Determine the (x, y) coordinate at the center of the cell enclosing the given text.  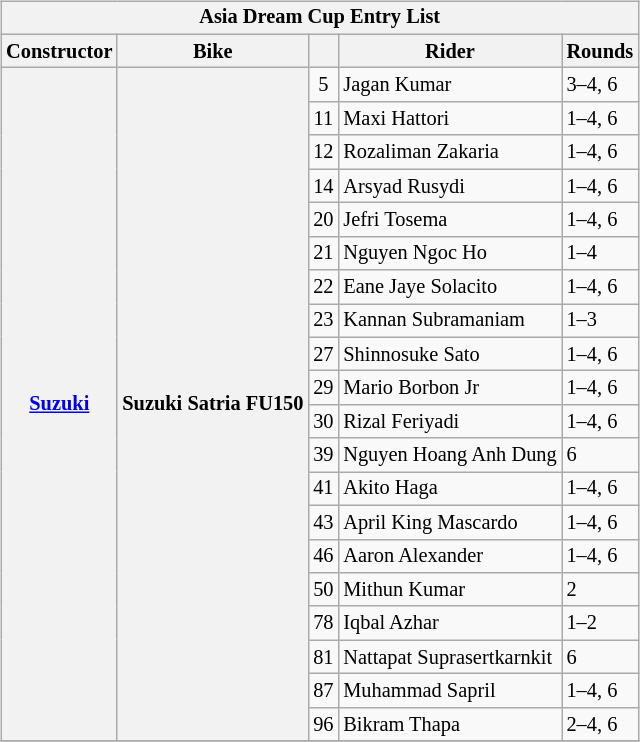
Muhammad Sapril (450, 691)
Bike (212, 51)
81 (323, 657)
Eane Jaye Solacito (450, 287)
Constructor (59, 51)
Nguyen Hoang Anh Dung (450, 455)
43 (323, 522)
87 (323, 691)
Rizal Feriyadi (450, 422)
30 (323, 422)
96 (323, 724)
12 (323, 152)
46 (323, 556)
Rider (450, 51)
Mithun Kumar (450, 590)
Nguyen Ngoc Ho (450, 253)
1–4 (600, 253)
Suzuki Satria FU150 (212, 404)
Shinnosuke Sato (450, 354)
11 (323, 119)
Kannan Subramaniam (450, 321)
Jefri Tosema (450, 220)
Maxi Hattori (450, 119)
2–4, 6 (600, 724)
Akito Haga (450, 489)
Nattapat Suprasertkarnkit (450, 657)
Bikram Thapa (450, 724)
Suzuki (59, 404)
27 (323, 354)
78 (323, 623)
Jagan Kumar (450, 85)
29 (323, 388)
Rounds (600, 51)
41 (323, 489)
Iqbal Azhar (450, 623)
Aaron Alexander (450, 556)
5 (323, 85)
22 (323, 287)
April King Mascardo (450, 522)
50 (323, 590)
Mario Borbon Jr (450, 388)
14 (323, 186)
1–3 (600, 321)
21 (323, 253)
Rozaliman Zakaria (450, 152)
39 (323, 455)
20 (323, 220)
1–2 (600, 623)
3–4, 6 (600, 85)
2 (600, 590)
23 (323, 321)
Arsyad Rusydi (450, 186)
Asia Dream Cup Entry List (320, 18)
